Find where the given text appears and provide that cell's center as [X, Y] coordinate. 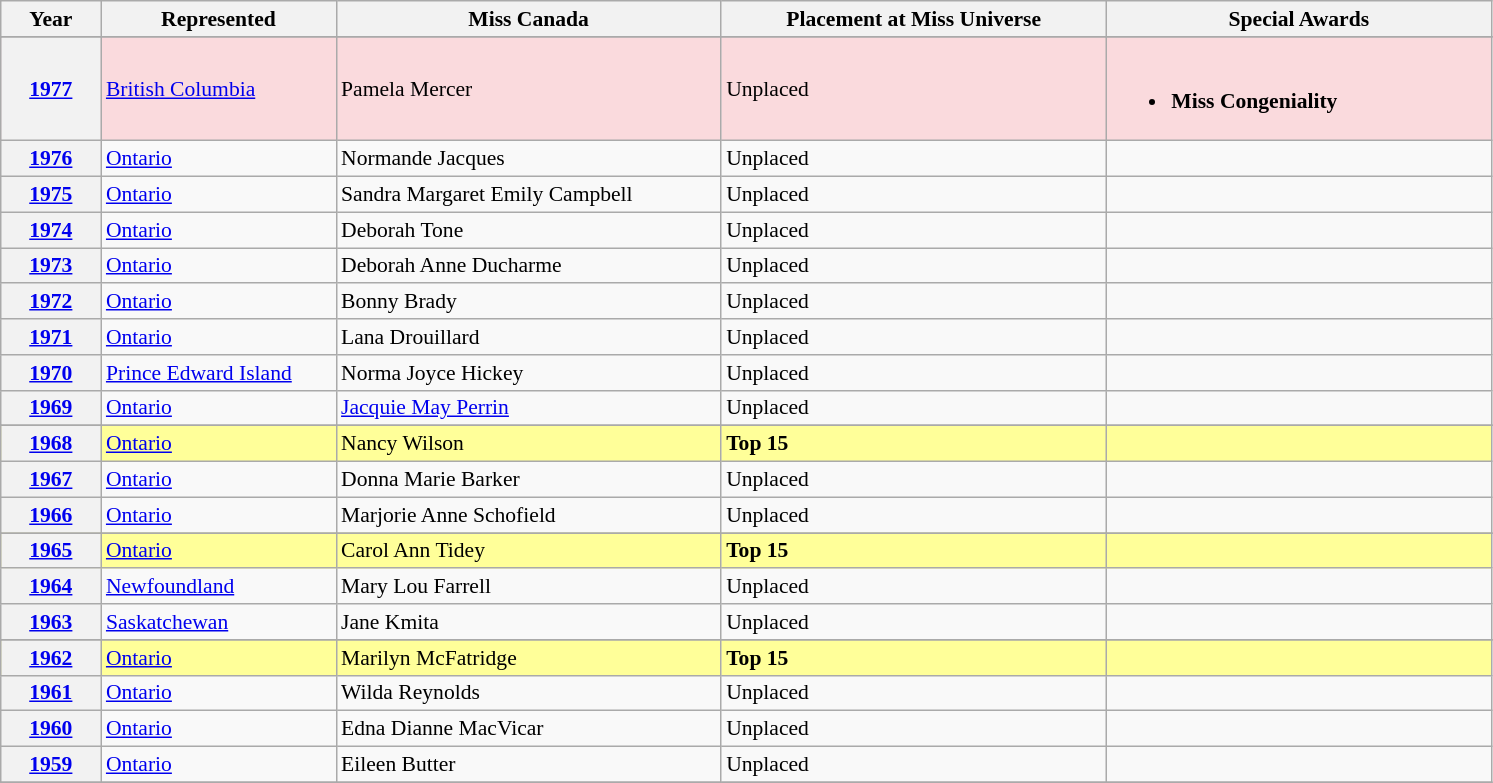
1961 [51, 693]
Bonny Brady [528, 302]
Jacquie May Perrin [528, 408]
1977 [51, 89]
1972 [51, 302]
Newfoundland [218, 587]
1962 [51, 658]
1964 [51, 587]
1971 [51, 337]
1969 [51, 408]
1967 [51, 480]
Represented [218, 19]
1965 [51, 551]
1976 [51, 159]
Carol Ann Tidey [528, 551]
1966 [51, 515]
Jane Kmita [528, 622]
Normande Jacques [528, 159]
Lana Drouillard [528, 337]
Deborah Anne Ducharme [528, 266]
1975 [51, 195]
1973 [51, 266]
Marjorie Anne Schofield [528, 515]
Donna Marie Barker [528, 480]
Marilyn McFatridge [528, 658]
Prince Edward Island [218, 373]
1959 [51, 765]
1970 [51, 373]
1968 [51, 444]
Eileen Butter [528, 765]
Deborah Tone [528, 230]
Year [51, 19]
Wilda Reynolds [528, 693]
Pamela Mercer [528, 89]
Mary Lou Farrell [528, 587]
Miss Congeniality [1298, 89]
Edna Dianne MacVicar [528, 729]
1963 [51, 622]
Sandra Margaret Emily Campbell [528, 195]
Nancy Wilson [528, 444]
1974 [51, 230]
Miss Canada [528, 19]
Saskatchewan [218, 622]
Placement at Miss Universe [914, 19]
1960 [51, 729]
British Columbia [218, 89]
Norma Joyce Hickey [528, 373]
Special Awards [1298, 19]
